Pinpoint the cell where the given text exists, returning its [X, Y] midpoint coordinate. 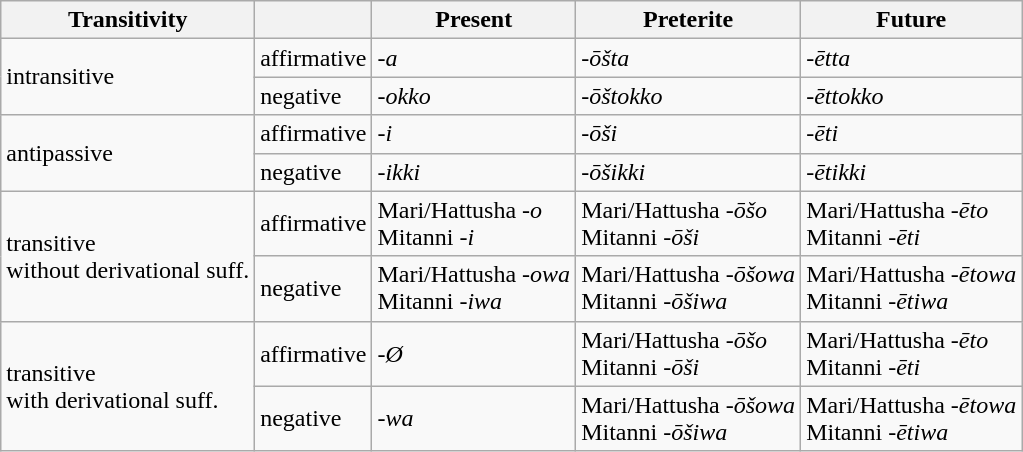
-ikki [474, 172]
intransitive [128, 77]
-ōšikki [688, 172]
-ētikki [912, 172]
transitivewith derivational suff. [128, 386]
Transitivity [128, 20]
transitivewithout derivational suff. [128, 256]
-okko [474, 96]
Present [474, 20]
-ōštokko [688, 96]
-wa [474, 418]
-ētta [912, 58]
Mari/Hattusha -oMitanni -i [474, 224]
Mari/Hattusha -owaMitanni -iwa [474, 288]
-ōši [688, 134]
-ēti [912, 134]
-ōšta [688, 58]
-ēttokko [912, 96]
-i [474, 134]
-a [474, 58]
Future [912, 20]
-Ø [474, 354]
Preterite [688, 20]
antipassive [128, 153]
